For the text-containing cell, return its midpoint in [X, Y] coordinate format. 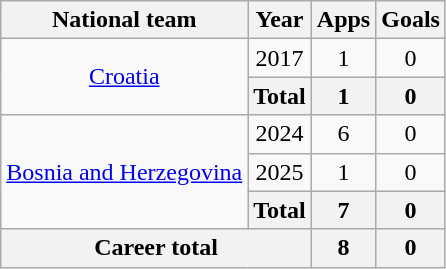
6 [343, 134]
2017 [280, 58]
2025 [280, 172]
2024 [280, 134]
Bosnia and Herzegovina [124, 172]
Year [280, 20]
7 [343, 210]
8 [343, 248]
National team [124, 20]
Goals [411, 20]
Croatia [124, 77]
Career total [156, 248]
Apps [343, 20]
